From the cell containing the given text, extract its center point as [x, y] coordinate. 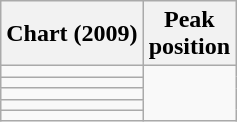
Chart (2009) [72, 34]
Peakposition [189, 34]
